For the text-containing cell, return its midpoint in (X, Y) coordinate format. 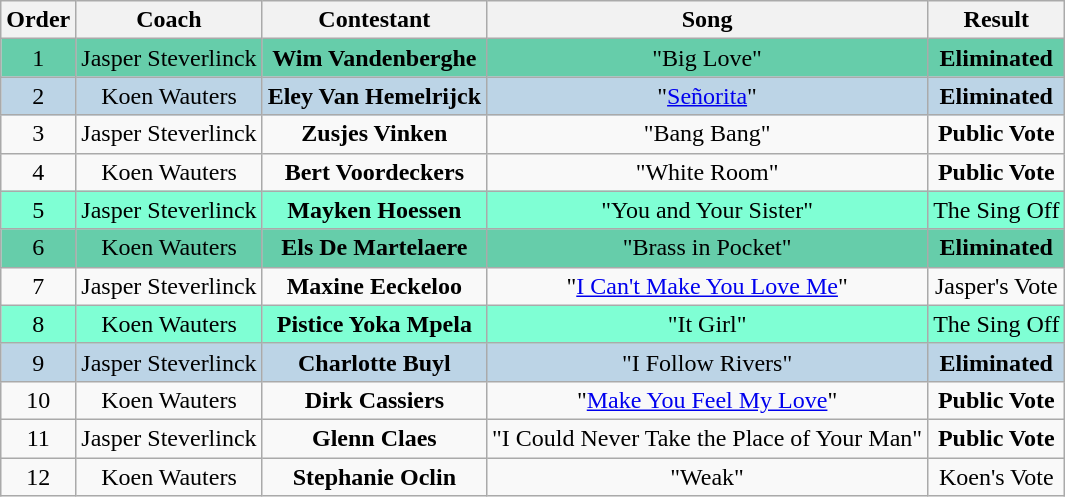
Maxine Eeckeloo (374, 286)
"Bang Bang" (708, 134)
12 (38, 477)
"White Room" (708, 172)
1 (38, 58)
Glenn Claes (374, 438)
7 (38, 286)
Bert Voordeckers (374, 172)
Eley Van Hemelrijck (374, 96)
3 (38, 134)
"Weak" (708, 477)
"Make You Feel My Love" (708, 400)
Charlotte Buyl (374, 362)
Contestant (374, 20)
"I Follow Rivers" (708, 362)
Koen's Vote (996, 477)
Order (38, 20)
"You and Your Sister" (708, 210)
6 (38, 248)
Pistice Yoka Mpela (374, 324)
"Big Love" (708, 58)
11 (38, 438)
Mayken Hoessen (374, 210)
Song (708, 20)
"I Can't Make You Love Me" (708, 286)
Els De Martelaere (374, 248)
Wim Vandenberghe (374, 58)
4 (38, 172)
Stephanie Oclin (374, 477)
"It Girl" (708, 324)
2 (38, 96)
Dirk Cassiers (374, 400)
"Brass in Pocket" (708, 248)
"I Could Never Take the Place of Your Man" (708, 438)
"Señorita" (708, 96)
10 (38, 400)
9 (38, 362)
5 (38, 210)
Zusjes Vinken (374, 134)
Jasper's Vote (996, 286)
Result (996, 20)
8 (38, 324)
Coach (169, 20)
